Capture the cell that displays the provided text and extract its [X, Y] central coordinate. 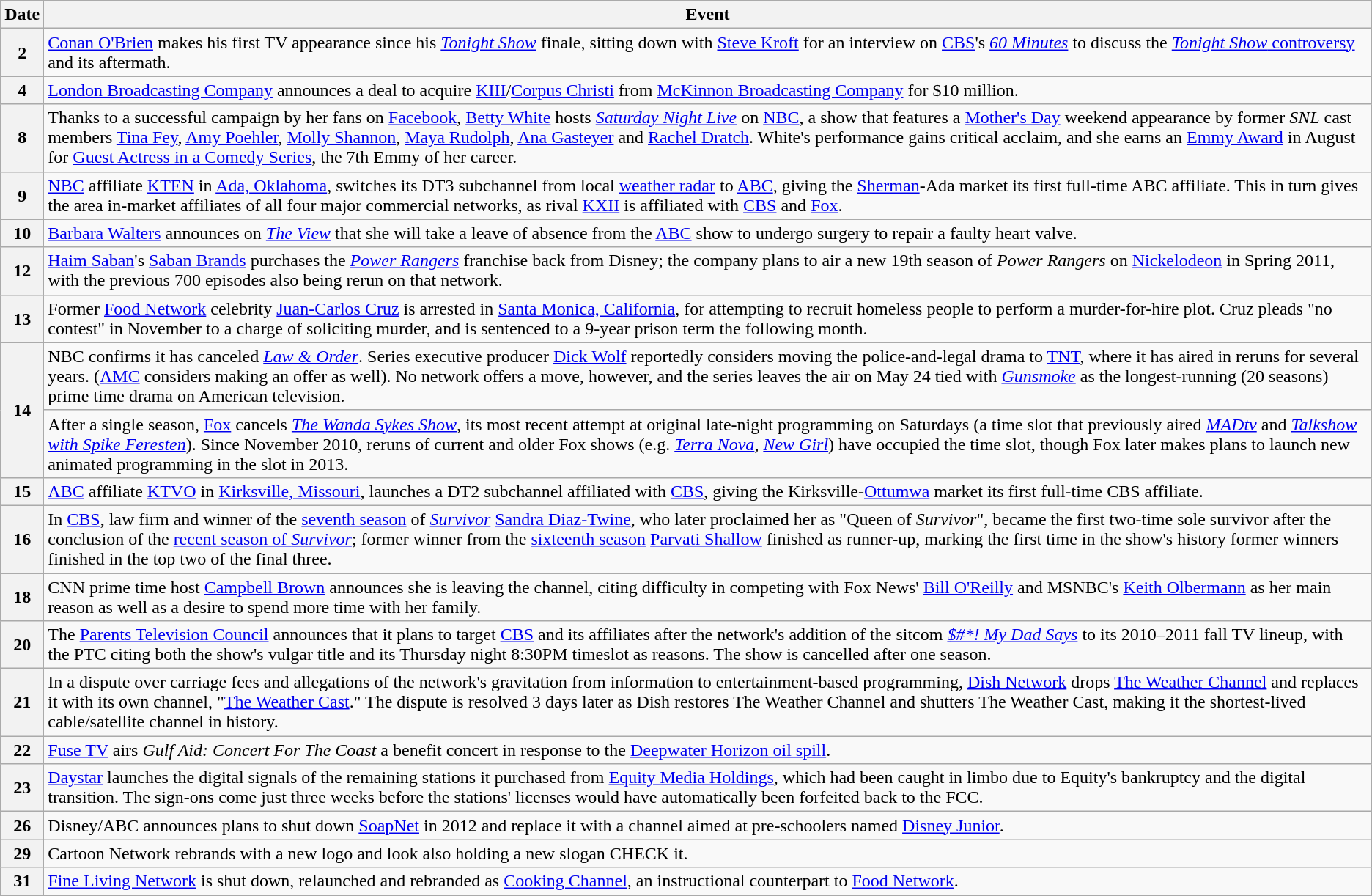
13 [22, 318]
12 [22, 271]
10 [22, 233]
2 [22, 53]
21 [22, 702]
9 [22, 195]
Fuse TV airs Gulf Aid: Concert For The Coast a benefit concert in response to the Deepwater Horizon oil spill. [708, 750]
31 [22, 881]
Fine Living Network is shut down, relaunched and rebranded as Cooking Channel, an instructional counterpart to Food Network. [708, 881]
26 [22, 826]
14 [22, 410]
Event [708, 15]
20 [22, 645]
15 [22, 491]
Barbara Walters announces on The View that she will take a leave of absence from the ABC show to undergo surgery to repair a faulty heart valve. [708, 233]
Disney/ABC announces plans to shut down SoapNet in 2012 and replace it with a channel aimed at pre-schoolers named Disney Junior. [708, 826]
16 [22, 539]
Cartoon Network rebrands with a new logo and look also holding a new slogan CHECK it. [708, 853]
4 [22, 90]
23 [22, 787]
18 [22, 597]
22 [22, 750]
8 [22, 138]
London Broadcasting Company announces a deal to acquire KIII/Corpus Christi from McKinnon Broadcasting Company for $10 million. [708, 90]
Date [22, 15]
29 [22, 853]
